Provide the (x, y) coordinate of the cell's center where the given text is located.  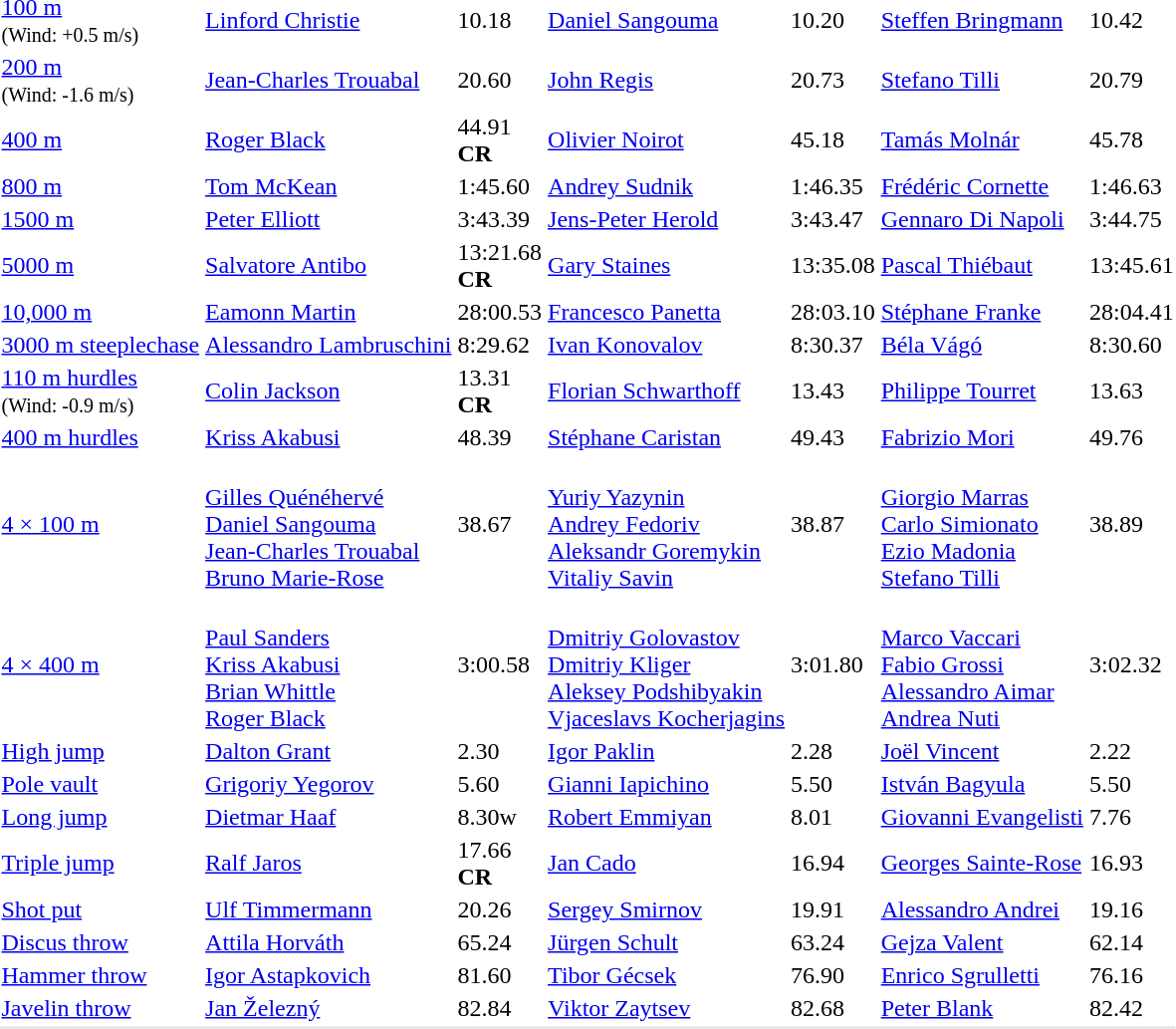
Dmitriy GolovastovDmitriy KligerAleksey PodshibyakinVjaceslavs Kocherjagins (667, 664)
38.89 (1131, 524)
45.18 (832, 139)
4 × 100 m (101, 524)
Ivan Konovalov (667, 345)
82.84 (500, 1008)
20.60 (500, 80)
1:46.63 (1131, 186)
Jan Železný (329, 1008)
Georges Sainte-Rose (982, 863)
Stéphane Caristan (667, 437)
44.91CR (500, 139)
Kriss Akabusi (329, 437)
38.87 (832, 524)
Marco VaccariFabio GrossiAlessandro AimarAndrea Nuti (982, 664)
17.66CR (500, 863)
Pole vault (101, 784)
8:30.60 (1131, 345)
1:46.35 (832, 186)
28:04.41 (1131, 312)
19.16 (1131, 909)
3:43.39 (500, 219)
8.01 (832, 817)
5.60 (500, 784)
Jan Cado (667, 863)
Alessandro Lambruschini (329, 345)
8.30w (500, 817)
Florian Schwarthoff (667, 390)
Jürgen Schult (667, 942)
10,000 m (101, 312)
Peter Elliott (329, 219)
20.79 (1131, 80)
28:03.10 (832, 312)
Eamonn Martin (329, 312)
76.16 (1131, 975)
István Bagyula (982, 784)
Stefano Tilli (982, 80)
Discus throw (101, 942)
3000 m steeplechase (101, 345)
High jump (101, 751)
Peter Blank (982, 1008)
65.24 (500, 942)
13.63 (1131, 390)
Jens-Peter Herold (667, 219)
28:00.53 (500, 312)
Tamás Molnár (982, 139)
Igor Paklin (667, 751)
800 m (101, 186)
38.67 (500, 524)
Triple jump (101, 863)
3:00.58 (500, 664)
Francesco Panetta (667, 312)
400 m (101, 139)
400 m hurdles (101, 437)
1500 m (101, 219)
20.73 (832, 80)
62.14 (1131, 942)
16.94 (832, 863)
2.30 (500, 751)
Jean-Charles Trouabal (329, 80)
7.76 (1131, 817)
Gilles QuénéhervéDaniel SangoumaJean-Charles TrouabalBruno Marie-Rose (329, 524)
Fabrizio Mori (982, 437)
3:44.75 (1131, 219)
Attila Horváth (329, 942)
19.91 (832, 909)
76.90 (832, 975)
13.43 (832, 390)
49.43 (832, 437)
20.26 (500, 909)
200 m(Wind: -1.6 m/s) (101, 80)
Alessandro Andrei (982, 909)
Shot put (101, 909)
Roger Black (329, 139)
3:01.80 (832, 664)
82.68 (832, 1008)
Andrey Sudnik (667, 186)
Viktor Zaytsev (667, 1008)
Colin Jackson (329, 390)
Gennaro Di Napoli (982, 219)
1:45.60 (500, 186)
Gejza Valent (982, 942)
Hammer throw (101, 975)
45.78 (1131, 139)
Enrico Sgrulletti (982, 975)
Javelin throw (101, 1008)
Giorgio MarrasCarlo SimionatoEzio MadoniaStefano Tilli (982, 524)
48.39 (500, 437)
13:35.08 (832, 265)
Robert Emmiyan (667, 817)
110 m hurdles(Wind: -0.9 m/s) (101, 390)
4 × 400 m (101, 664)
3:43.47 (832, 219)
Joël Vincent (982, 751)
Tom McKean (329, 186)
13:45.61 (1131, 265)
Paul SandersKriss AkabusiBrian WhittleRoger Black (329, 664)
8:29.62 (500, 345)
Stéphane Franke (982, 312)
Igor Astapkovich (329, 975)
Dietmar Haaf (329, 817)
49.76 (1131, 437)
8:30.37 (832, 345)
13.31CR (500, 390)
Ulf Timmermann (329, 909)
16.93 (1131, 863)
3:02.32 (1131, 664)
63.24 (832, 942)
Salvatore Antibo (329, 265)
Philippe Tourret (982, 390)
Olivier Noirot (667, 139)
82.42 (1131, 1008)
Pascal Thiébaut (982, 265)
Ralf Jaros (329, 863)
Yuriy YazyninAndrey FedorivAleksandr GoremykinVitaliy Savin (667, 524)
Giovanni Evangelisti (982, 817)
John Regis (667, 80)
13:21.68CR (500, 265)
Grigoriy Yegorov (329, 784)
Tibor Gécsek (667, 975)
Dalton Grant (329, 751)
5000 m (101, 265)
2.28 (832, 751)
2.22 (1131, 751)
Long jump (101, 817)
Gary Staines (667, 265)
Gianni Iapichino (667, 784)
81.60 (500, 975)
Frédéric Cornette (982, 186)
Sergey Smirnov (667, 909)
Béla Vágó (982, 345)
